Find where the given text appears and provide that cell's center as (x, y) coordinate. 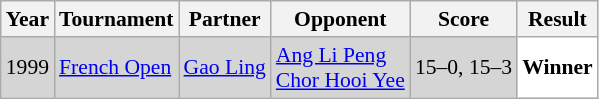
Tournament (116, 19)
Opponent (340, 19)
Year (28, 19)
French Open (116, 68)
Gao Ling (225, 68)
Partner (225, 19)
1999 (28, 68)
Result (558, 19)
15–0, 15–3 (464, 68)
Score (464, 19)
Winner (558, 68)
Ang Li Peng Chor Hooi Yee (340, 68)
